Determine the (x, y) coordinate at the center of the cell enclosing the given text.  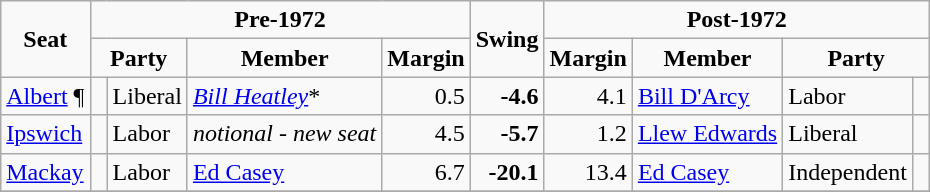
0.5 (426, 96)
-4.6 (507, 96)
Ipswich (46, 134)
13.4 (588, 172)
notional - new seat (284, 134)
1.2 (588, 134)
Bill Heatley* (284, 96)
Post-1972 (736, 20)
6.7 (426, 172)
4.1 (588, 96)
Bill D'Arcy (707, 96)
4.5 (426, 134)
Swing (507, 39)
Mackay (46, 172)
Llew Edwards (707, 134)
-5.7 (507, 134)
Seat (46, 39)
Independent (848, 172)
Pre-1972 (280, 20)
-20.1 (507, 172)
Albert ¶ (46, 96)
